Capture the cell that displays the provided text and extract its [x, y] central coordinate. 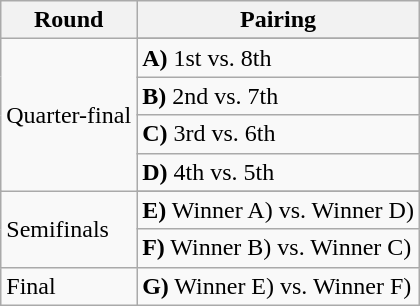
B) 2nd vs. 7th [278, 96]
Quarter-final [69, 115]
Semifinals [69, 229]
Round [69, 20]
D) 4th vs. 5th [278, 172]
Pairing [278, 20]
G) Winner E) vs. Winner F) [278, 286]
A) 1st vs. 8th [278, 58]
F) Winner B) vs. Winner C) [278, 248]
C) 3rd vs. 6th [278, 134]
E) Winner A) vs. Winner D) [278, 210]
Final [69, 286]
